Identify which cell holds the provided text, then report its [x, y] central coordinate. 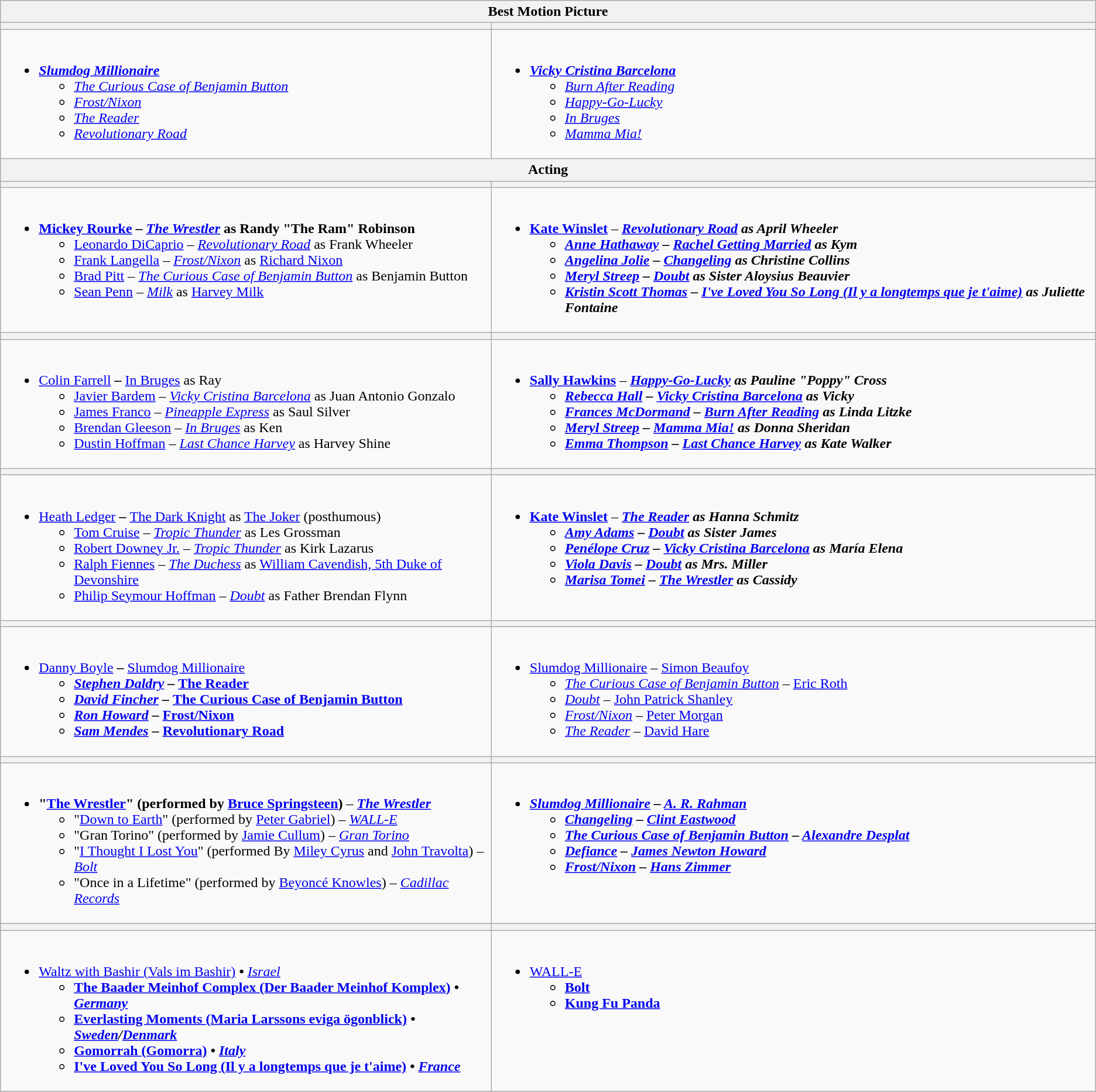
Vicky Cristina BarcelonaBurn After ReadingHappy-Go-LuckyIn BrugesMamma Mia! [793, 94]
Acting [548, 170]
Best Motion Picture [548, 12]
Slumdog MillionaireThe Curious Case of Benjamin ButtonFrost/NixonThe ReaderRevolutionary Road [246, 94]
WALL-EBoltKung Fu Panda [793, 1011]
